Pinpoint the cell where the given text exists, returning its (X, Y) midpoint coordinate. 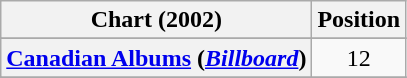
Position (359, 20)
12 (359, 58)
Chart (2002) (156, 20)
Canadian Albums (Billboard) (156, 58)
